Locate the cell with the specified text and output its [x, y] center coordinate. 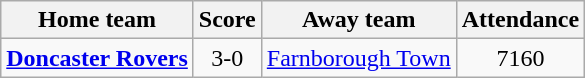
7160 [520, 58]
Attendance [520, 20]
Score [227, 20]
3-0 [227, 58]
Home team [98, 20]
Away team [358, 20]
Farnborough Town [358, 58]
Doncaster Rovers [98, 58]
